Return the [x, y] coordinate for the center point of the cell that contains the specified text.  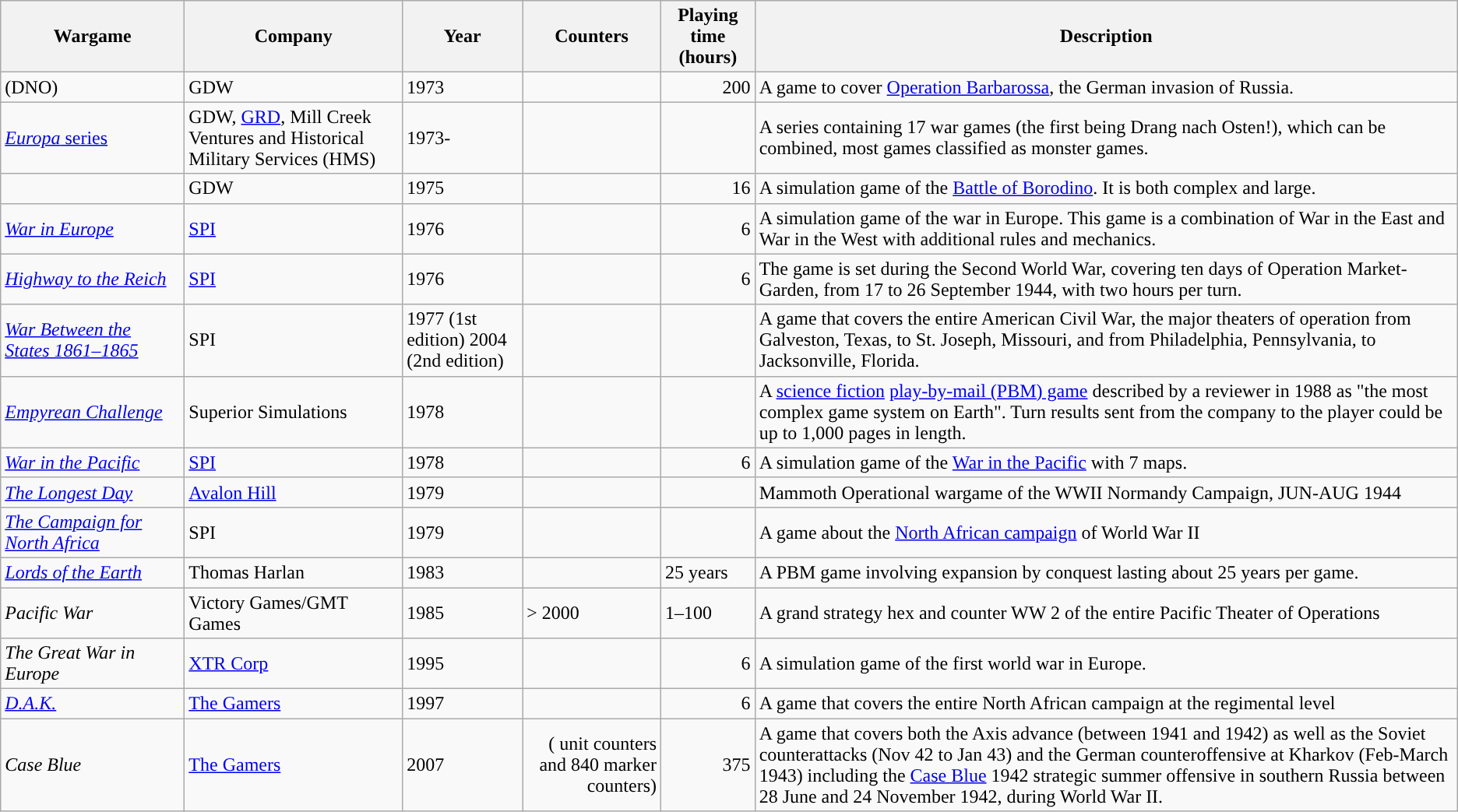
1995 [463, 663]
A PBM game involving expansion by conquest lasting about 25 years per game. [1106, 572]
A simulation game of the Battle of Borodino. It is both complex and large. [1106, 188]
A simulation game of the war in Europe. This game is a combination of War in the East and War in the West with additional rules and mechanics. [1106, 229]
Avalon Hill [294, 492]
Playing time (hours) [709, 37]
1–100 [709, 612]
A simulation game of the first world war in Europe. [1106, 663]
1975 [463, 188]
Counters [592, 37]
2007 [463, 765]
1983 [463, 572]
375 [709, 765]
The Great War in Europe [93, 663]
16 [709, 188]
Wargame [93, 37]
Mammoth Operational wargame of the WWII Normandy Campaign, JUN-AUG 1944 [1106, 492]
( unit counters and 840 marker counters) [592, 765]
Year [463, 37]
A game to cover Operation Barbarossa, the German invasion of Russia. [1106, 87]
The Longest Day [93, 492]
Description [1106, 37]
1985 [463, 612]
Lords of the Earth [93, 572]
GDW, GRD, Mill Creek Ventures and Historical Military Services (HMS) [294, 138]
A series containing 17 war games (the first being Drang nach Osten!), which can be combined, most games classified as monster games. [1106, 138]
200 [709, 87]
1997 [463, 704]
Highway to the Reich [93, 279]
> 2000 [592, 612]
25 years [709, 572]
Superior Simulations [294, 412]
1973 [463, 87]
Thomas Harlan [294, 572]
A grand strategy hex and counter WW 2 of the entire Pacific Theater of Operations [1106, 612]
War Between the States 1861–1865 [93, 340]
XTR Corp [294, 663]
Europa series [93, 138]
A game about the North African campaign of World War II [1106, 533]
Case Blue [93, 765]
War in Europe [93, 229]
Victory Games/GMT Games [294, 612]
War in the Pacific [93, 462]
(DNO) [93, 87]
D.A.K. [93, 704]
A simulation game of the War in the Pacific with 7 maps. [1106, 462]
Pacific War [93, 612]
A game that covers the entire North African campaign at the regimental level [1106, 704]
1977 (1st edition) 2004 (2nd edition) [463, 340]
The Campaign for North Africa [93, 533]
Company [294, 37]
Empyrean Challenge [93, 412]
The game is set during the Second World War, covering ten days of Operation Market-Garden, from 17 to 26 September 1944, with two hours per turn. [1106, 279]
1973- [463, 138]
